Find where the given text appears and provide that cell's center as [X, Y] coordinate. 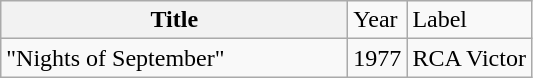
Label [470, 20]
Year [378, 20]
RCA Victor [470, 58]
1977 [378, 58]
Title [174, 20]
"Nights of September" [174, 58]
